Detect which cell encompasses the target text, then output its (X, Y) center coordinate. 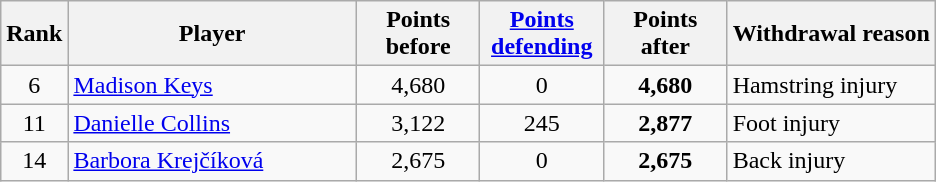
2,877 (666, 123)
Back injury (831, 161)
Points after (666, 34)
Player (212, 34)
Barbora Krejčíková (212, 161)
Withdrawal reason (831, 34)
Rank (34, 34)
Danielle Collins (212, 123)
14 (34, 161)
245 (542, 123)
3,122 (418, 123)
Points before (418, 34)
Hamstring injury (831, 85)
11 (34, 123)
Points defending (542, 34)
Madison Keys (212, 85)
6 (34, 85)
Foot injury (831, 123)
